Find where the given text appears and provide that cell's center as [x, y] coordinate. 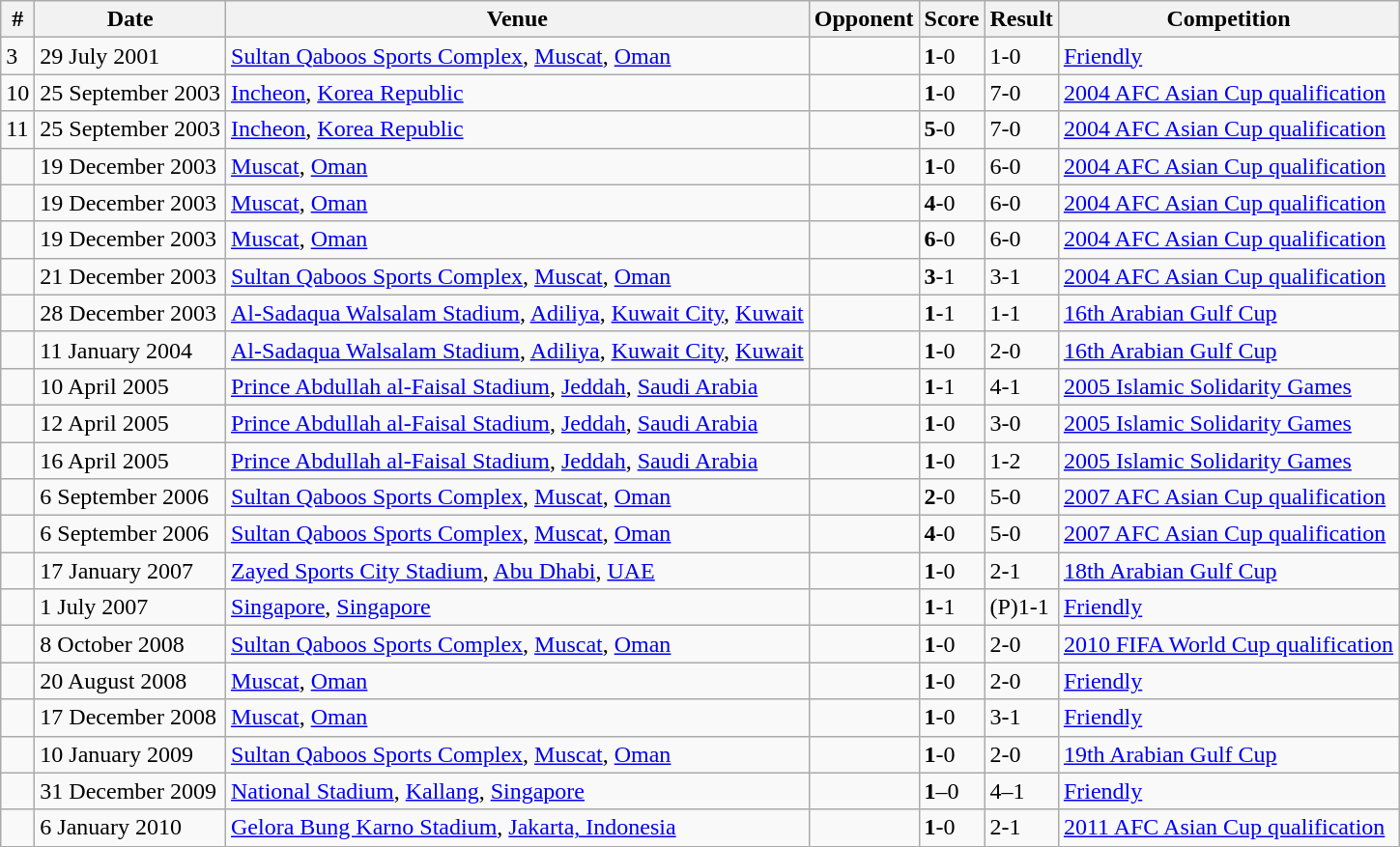
20 August 2008 [130, 681]
4-1 [1021, 386]
1–0 [952, 791]
3 [17, 56]
19th Arabian Gulf Cup [1228, 754]
Opponent [864, 19]
18th Arabian Gulf Cup [1228, 571]
21 December 2003 [130, 276]
17 December 2008 [130, 718]
12 April 2005 [130, 423]
8 October 2008 [130, 644]
3-0 [1021, 423]
11 [17, 129]
11 January 2004 [130, 350]
Competition [1228, 19]
28 December 2003 [130, 313]
2011 AFC Asian Cup qualification [1228, 828]
Gelora Bung Karno Stadium, Jakarta, Indonesia [518, 828]
31 December 2009 [130, 791]
16 April 2005 [130, 461]
Score [952, 19]
Singapore, Singapore [518, 607]
17 January 2007 [130, 571]
Date [130, 19]
6 January 2010 [130, 828]
Venue [518, 19]
Zayed Sports City Stadium, Abu Dhabi, UAE [518, 571]
# [17, 19]
1 July 2007 [130, 607]
2010 FIFA World Cup qualification [1228, 644]
1-2 [1021, 461]
10 April 2005 [130, 386]
Result [1021, 19]
29 July 2001 [130, 56]
10 January 2009 [130, 754]
10 [17, 93]
National Stadium, Kallang, Singapore [518, 791]
(P)1-1 [1021, 607]
4–1 [1021, 791]
